Output the (X, Y) coordinate of the center of the cell containing the given text.  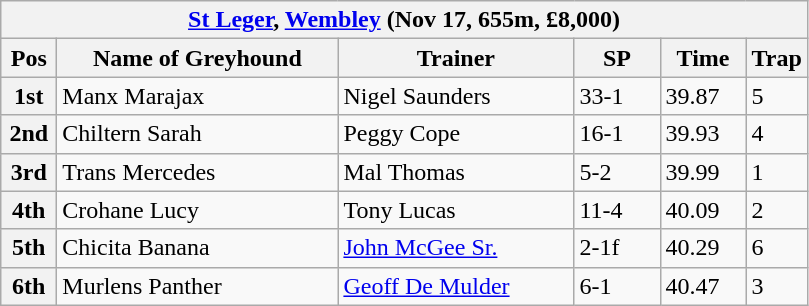
40.47 (703, 286)
3 (776, 286)
St Leger, Wembley (Nov 17, 655m, £8,000) (404, 20)
Manx Marajax (198, 96)
5-2 (617, 172)
39.87 (703, 96)
39.93 (703, 134)
39.99 (703, 172)
Murlens Panther (198, 286)
Trainer (456, 58)
1 (776, 172)
6-1 (617, 286)
Mal Thomas (456, 172)
SP (617, 58)
1st (29, 96)
Time (703, 58)
Chicita Banana (198, 248)
Geoff De Mulder (456, 286)
4th (29, 210)
Tony Lucas (456, 210)
4 (776, 134)
Chiltern Sarah (198, 134)
Nigel Saunders (456, 96)
33-1 (617, 96)
2-1f (617, 248)
Pos (29, 58)
John McGee Sr. (456, 248)
6 (776, 248)
40.29 (703, 248)
5 (776, 96)
3rd (29, 172)
Trans Mercedes (198, 172)
Name of Greyhound (198, 58)
16-1 (617, 134)
Trap (776, 58)
2 (776, 210)
5th (29, 248)
Peggy Cope (456, 134)
6th (29, 286)
Crohane Lucy (198, 210)
11-4 (617, 210)
2nd (29, 134)
40.09 (703, 210)
